Detect which cell encompasses the target text, then output its [X, Y] center coordinate. 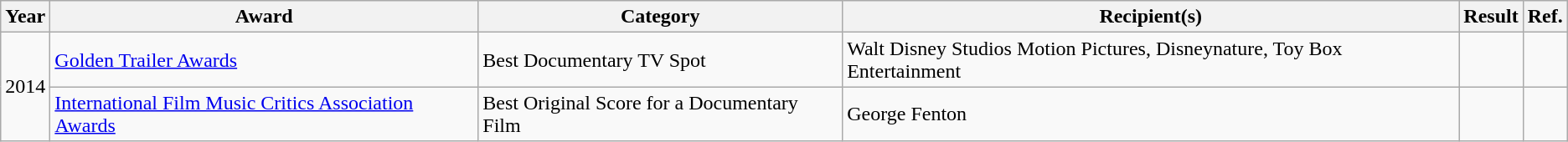
Result [1491, 17]
Best Documentary TV Spot [660, 60]
Walt Disney Studios Motion Pictures, Disneynature, Toy Box Entertainment [1151, 60]
Year [25, 17]
Category [660, 17]
Golden Trailer Awards [265, 60]
Award [265, 17]
Best Original Score for a Documentary Film [660, 114]
George Fenton [1151, 114]
Ref. [1545, 17]
International Film Music Critics Association Awards [265, 114]
Recipient(s) [1151, 17]
2014 [25, 87]
